Find where the given text appears and provide that cell's center as [x, y] coordinate. 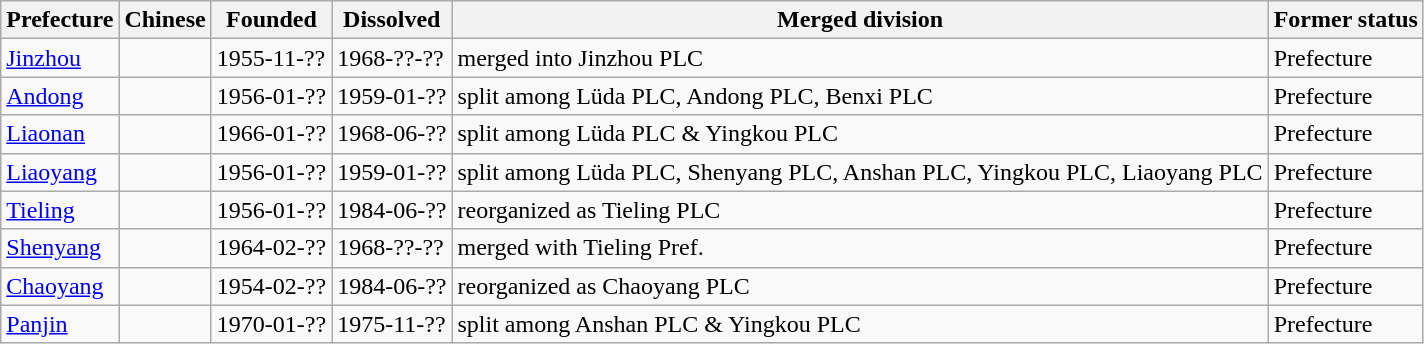
split among Lüda PLC, Andong PLC, Benxi PLC [860, 96]
Chaoyang [60, 286]
Tieling [60, 210]
merged with Tieling Pref. [860, 248]
split among Lüda PLC, Shenyang PLC, Anshan PLC, Yingkou PLC, Liaoyang PLC [860, 172]
1970-01-?? [271, 324]
Merged division [860, 20]
Chinese [165, 20]
1975-11-?? [392, 324]
Former status [1346, 20]
Dissolved [392, 20]
1954-02-?? [271, 286]
Shenyang [60, 248]
Founded [271, 20]
split among Lüda PLC & Yingkou PLC [860, 134]
reorganized as Chaoyang PLC [860, 286]
Liaoyang [60, 172]
Liaonan [60, 134]
1955-11-?? [271, 58]
split among Anshan PLC & Yingkou PLC [860, 324]
merged into Jinzhou PLC [860, 58]
Andong [60, 96]
reorganized as Tieling PLC [860, 210]
1964-02-?? [271, 248]
1968-06-?? [392, 134]
Panjin [60, 324]
Jinzhou [60, 58]
1966-01-?? [271, 134]
